Find where the given text appears and provide that cell's center as (x, y) coordinate. 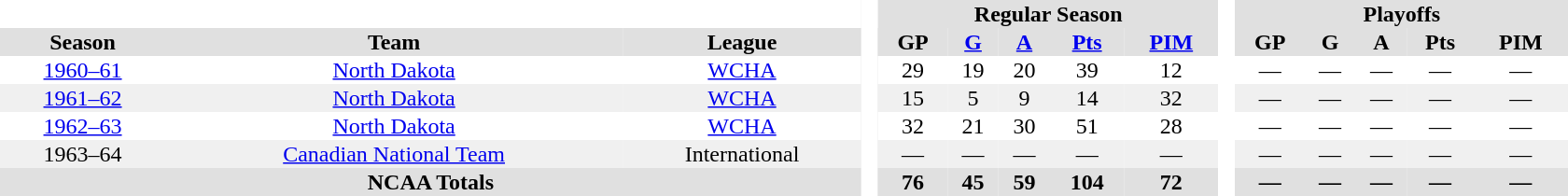
104 (1086, 182)
14 (1086, 98)
1962–63 (82, 126)
72 (1170, 182)
45 (973, 182)
Canadian National Team (394, 154)
19 (973, 70)
21 (973, 126)
39 (1086, 70)
12 (1170, 70)
20 (1025, 70)
28 (1170, 126)
Playoffs (1402, 14)
76 (913, 182)
51 (1086, 126)
International (742, 154)
1960–61 (82, 70)
Regular Season (1048, 14)
9 (1025, 98)
Season (82, 42)
15 (913, 98)
NCAA Totals (431, 182)
5 (973, 98)
League (742, 42)
1961–62 (82, 98)
59 (1025, 182)
Team (394, 42)
30 (1025, 126)
29 (913, 70)
1963–64 (82, 154)
